Search for the cell housing the specified text and yield its (x, y) center coordinate. 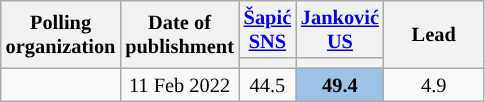
Polling organization (61, 34)
44.5 (268, 85)
ŠapićSNS (268, 29)
JankovićUS (340, 29)
Date of publishment (179, 34)
Lead (434, 34)
11 Feb 2022 (179, 85)
49.4 (340, 85)
4.9 (434, 85)
